Provide the (x, y) coordinate of the cell's center where the given text is located.  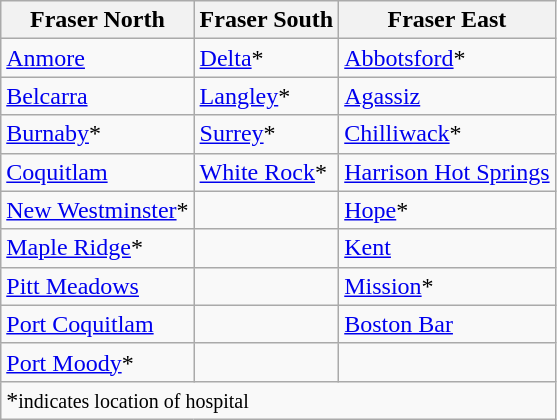
Pitt Meadows (98, 286)
Maple Ridge* (98, 248)
Mission* (447, 286)
Hope* (447, 210)
Burnaby* (98, 134)
Delta* (266, 58)
Chilliwack* (447, 134)
Anmore (98, 58)
*indicates location of hospital (278, 400)
Kent (447, 248)
Belcarra (98, 96)
Abbotsford* (447, 58)
Surrey* (266, 134)
Port Moody* (98, 362)
Agassiz (447, 96)
Langley* (266, 96)
New Westminster* (98, 210)
Fraser North (98, 20)
White Rock* (266, 172)
Harrison Hot Springs (447, 172)
Coquitlam (98, 172)
Boston Bar (447, 324)
Fraser South (266, 20)
Fraser East (447, 20)
Port Coquitlam (98, 324)
